Detect which cell encompasses the target text, then output its [x, y] center coordinate. 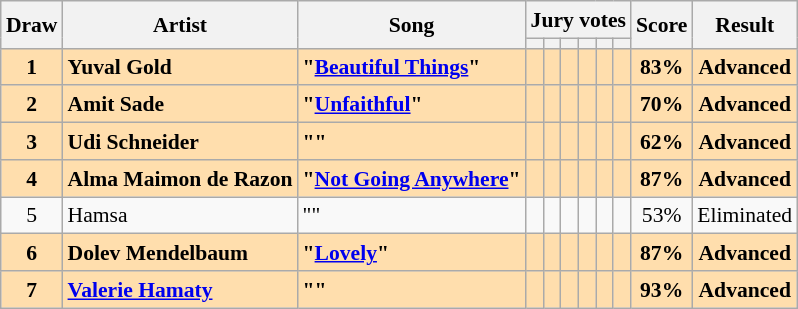
Result [744, 24]
Draw [32, 24]
Song [412, 24]
Dolev Mendelbaum [180, 252]
"Not Going Anywhere" [412, 178]
6 [32, 252]
53% [662, 216]
Alma Maimon de Razon [180, 178]
Score [662, 24]
4 [32, 178]
3 [32, 142]
Artist [180, 24]
"Beautiful Things" [412, 66]
7 [32, 290]
83% [662, 66]
Eliminated [744, 216]
Amit Sade [180, 104]
"Lovely" [412, 252]
Yuval Gold [180, 66]
1 [32, 66]
Hamsa [180, 216]
Udi Schneider [180, 142]
2 [32, 104]
"Unfaithful" [412, 104]
5 [32, 216]
93% [662, 290]
62% [662, 142]
70% [662, 104]
Valerie Hamaty [180, 290]
Jury votes [578, 20]
